Extract the [x, y] coordinate from the center of the cell holding the provided text.  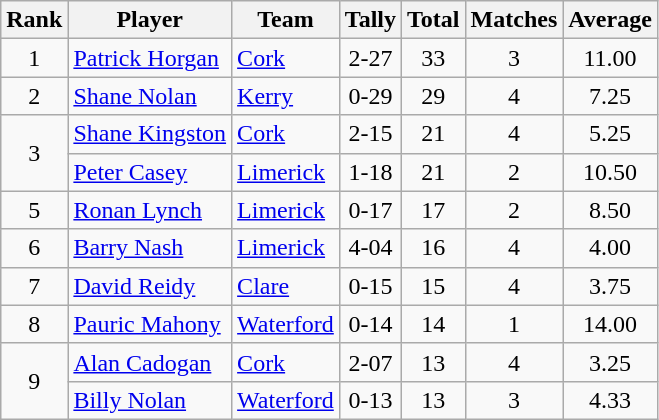
2-27 [370, 58]
Matches [514, 20]
Pauric Mahony [150, 324]
3.25 [610, 362]
29 [434, 96]
5.25 [610, 134]
4.00 [610, 248]
Clare [286, 286]
0-29 [370, 96]
Barry Nash [150, 248]
0-17 [370, 210]
7 [34, 286]
16 [434, 248]
10.50 [610, 172]
Shane Kingston [150, 134]
Peter Casey [150, 172]
Rank [34, 20]
Team [286, 20]
Ronan Lynch [150, 210]
5 [34, 210]
11.00 [610, 58]
Player [150, 20]
Patrick Horgan [150, 58]
0-14 [370, 324]
David Reidy [150, 286]
Billy Nolan [150, 400]
9 [34, 381]
15 [434, 286]
Shane Nolan [150, 96]
33 [434, 58]
8 [34, 324]
2-15 [370, 134]
8.50 [610, 210]
0-15 [370, 286]
14.00 [610, 324]
14 [434, 324]
Tally [370, 20]
Total [434, 20]
6 [34, 248]
Alan Cadogan [150, 362]
2-07 [370, 362]
3.75 [610, 286]
7.25 [610, 96]
0-13 [370, 400]
Kerry [286, 96]
Average [610, 20]
1-18 [370, 172]
17 [434, 210]
4.33 [610, 400]
4-04 [370, 248]
